Identify which cell holds the provided text, then report its [X, Y] central coordinate. 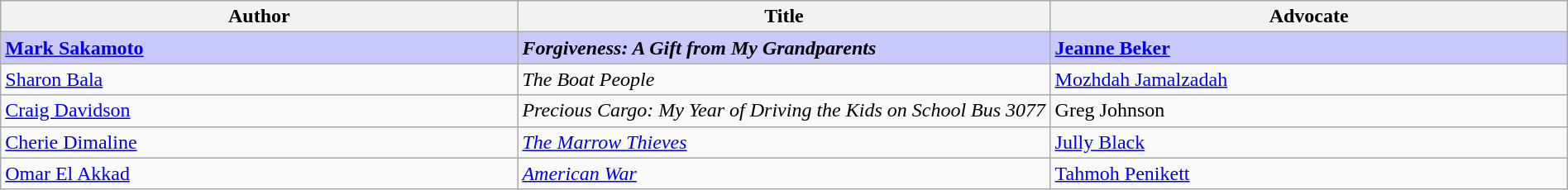
Sharon Bala [260, 79]
The Marrow Thieves [784, 142]
Precious Cargo: My Year of Driving the Kids on School Bus 3077 [784, 111]
Mozhdah Jamalzadah [1308, 79]
Forgiveness: A Gift from My Grandparents [784, 48]
Mark Sakamoto [260, 48]
American War [784, 173]
Tahmoh Penikett [1308, 173]
Omar El Akkad [260, 173]
Title [784, 17]
Jeanne Beker [1308, 48]
Greg Johnson [1308, 111]
The Boat People [784, 79]
Jully Black [1308, 142]
Cherie Dimaline [260, 142]
Author [260, 17]
Craig Davidson [260, 111]
Advocate [1308, 17]
